Capture the cell that displays the provided text and extract its (X, Y) central coordinate. 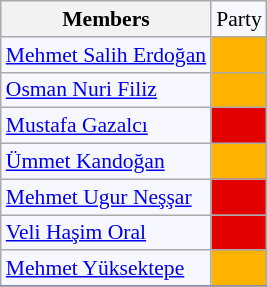
Osman Nuri Filiz (106, 90)
Mehmet Salih Erdoğan (106, 55)
Mustafa Gazalcı (106, 126)
Veli Haşim Oral (106, 233)
Party (239, 19)
Members (106, 19)
Ümmet Kandoğan (106, 162)
Mehmet Ugur Neşşar (106, 197)
Mehmet Yüksektepe (106, 269)
